Capture the cell that displays the provided text and extract its [X, Y] central coordinate. 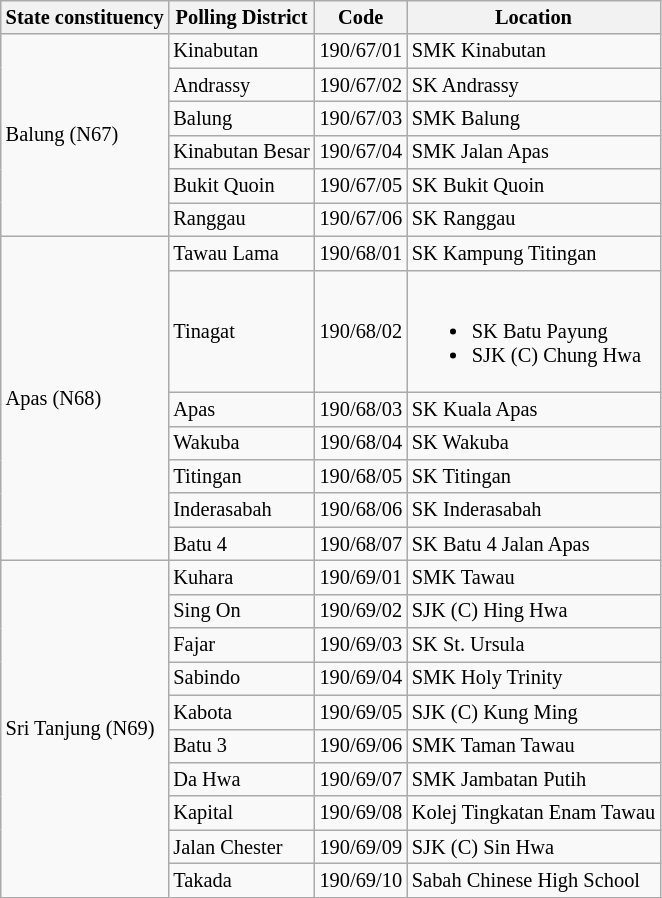
Kuhara [241, 577]
190/69/05 [361, 712]
190/68/04 [361, 443]
Apas [241, 409]
Kapital [241, 813]
Wakuba [241, 443]
Balung [241, 118]
190/69/10 [361, 880]
SK Inderasabah [534, 510]
SK Kuala Apas [534, 409]
Fajar [241, 645]
190/69/02 [361, 611]
Titingan [241, 476]
Takada [241, 880]
Polling District [241, 17]
SJK (C) Sin Hwa [534, 847]
SMK Kinabutan [534, 51]
190/68/07 [361, 544]
SJK (C) Hing Hwa [534, 611]
Batu 3 [241, 746]
190/69/01 [361, 577]
Batu 4 [241, 544]
190/67/06 [361, 219]
Location [534, 17]
190/69/08 [361, 813]
190/67/05 [361, 186]
190/69/04 [361, 678]
SK Titingan [534, 476]
Andrassy [241, 85]
190/67/03 [361, 118]
SMK Holy Trinity [534, 678]
190/68/03 [361, 409]
Sri Tanjung (N69) [85, 728]
190/67/02 [361, 85]
190/68/05 [361, 476]
Apas (N68) [85, 398]
190/69/09 [361, 847]
Code [361, 17]
Balung (N67) [85, 135]
190/68/02 [361, 331]
Kabota [241, 712]
SK Wakuba [534, 443]
190/68/06 [361, 510]
SMK Jambatan Putih [534, 779]
Kinabutan [241, 51]
SMK Tawau [534, 577]
Sabindo [241, 678]
190/67/04 [361, 152]
Kinabutan Besar [241, 152]
SK Bukit Quoin [534, 186]
SJK (C) Kung Ming [534, 712]
190/69/06 [361, 746]
Inderasabah [241, 510]
SMK Taman Tawau [534, 746]
Jalan Chester [241, 847]
SMK Balung [534, 118]
Tawau Lama [241, 253]
190/67/01 [361, 51]
Kolej Tingkatan Enam Tawau [534, 813]
SMK Jalan Apas [534, 152]
SK Batu PayungSJK (C) Chung Hwa [534, 331]
190/69/07 [361, 779]
190/68/01 [361, 253]
Sing On [241, 611]
190/69/03 [361, 645]
SK St. Ursula [534, 645]
State constituency [85, 17]
Tinagat [241, 331]
SK Andrassy [534, 85]
SK Ranggau [534, 219]
Bukit Quoin [241, 186]
Da Hwa [241, 779]
SK Batu 4 Jalan Apas [534, 544]
Sabah Chinese High School [534, 880]
Ranggau [241, 219]
SK Kampung Titingan [534, 253]
